Return (X, Y) of the center of cell containing provided text 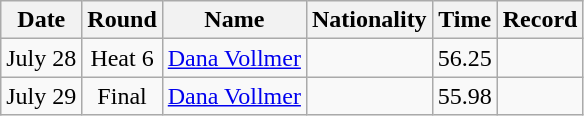
Record (540, 20)
55.98 (464, 96)
Name (234, 20)
July 28 (42, 58)
July 29 (42, 96)
Heat 6 (122, 58)
Nationality (369, 20)
Date (42, 20)
Final (122, 96)
56.25 (464, 58)
Round (122, 20)
Time (464, 20)
